Search for the cell housing the specified text and yield its (x, y) center coordinate. 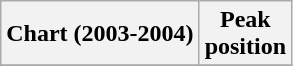
Peakposition (245, 34)
Chart (2003-2004) (100, 34)
